Return the (X, Y) coordinate for the center point of the cell that contains the specified text.  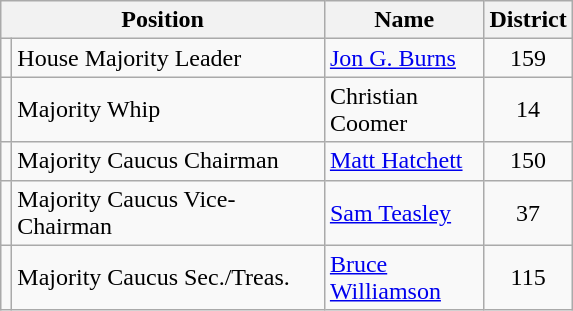
Jon G. Burns (404, 58)
150 (528, 161)
159 (528, 58)
District (528, 20)
Majority Caucus Sec./Treas. (168, 278)
Majority Caucus Chairman (168, 161)
Sam Teasley (404, 212)
Name (404, 20)
14 (528, 110)
House Majority Leader (168, 58)
Majority Whip (168, 110)
115 (528, 278)
Christian Coomer (404, 110)
37 (528, 212)
Bruce Williamson (404, 278)
Position (163, 20)
Majority Caucus Vice-Chairman (168, 212)
Matt Hatchett (404, 161)
